Locate the cell with the specified text and output its (X, Y) center coordinate. 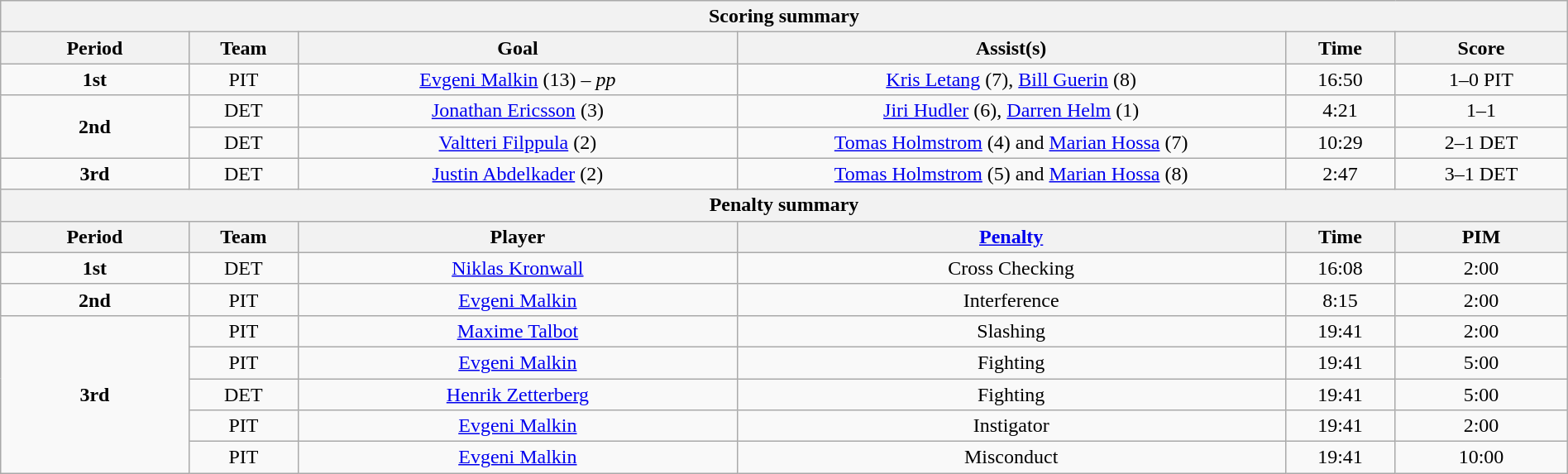
16:50 (1340, 79)
Cross Checking (1011, 268)
Valtteri Filppula (2) (518, 142)
Assist(s) (1011, 48)
Jonathan Ericsson (3) (518, 111)
4:21 (1340, 111)
Score (1481, 48)
2:47 (1340, 174)
Henrik Zetterberg (518, 395)
Scoring summary (784, 17)
Player (518, 237)
1–1 (1481, 111)
16:08 (1340, 268)
Misconduct (1011, 457)
3–1 DET (1481, 174)
Slashing (1011, 331)
Goal (518, 48)
Evgeni Malkin (13) – pp (518, 79)
10:00 (1481, 457)
8:15 (1340, 299)
Penalty summary (784, 205)
Maxime Talbot (518, 331)
Jiri Hudler (6), Darren Helm (1) (1011, 111)
Justin Abdelkader (2) (518, 174)
Tomas Holmstrom (5) and Marian Hossa (8) (1011, 174)
Instigator (1011, 426)
10:29 (1340, 142)
2–1 DET (1481, 142)
1–0 PIT (1481, 79)
Tomas Holmstrom (4) and Marian Hossa (7) (1011, 142)
Niklas Kronwall (518, 268)
PIM (1481, 237)
Interference (1011, 299)
Penalty (1011, 237)
Kris Letang (7), Bill Guerin (8) (1011, 79)
